Detect which cell encompasses the target text, then output its [X, Y] center coordinate. 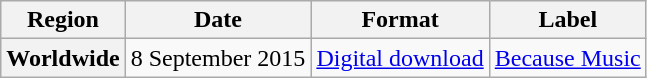
Digital download [400, 58]
8 September 2015 [218, 58]
Format [400, 20]
Because Music [568, 58]
Label [568, 20]
Region [63, 20]
Worldwide [63, 58]
Date [218, 20]
